Determine the (x, y) coordinate at the center of the cell enclosing the given text.  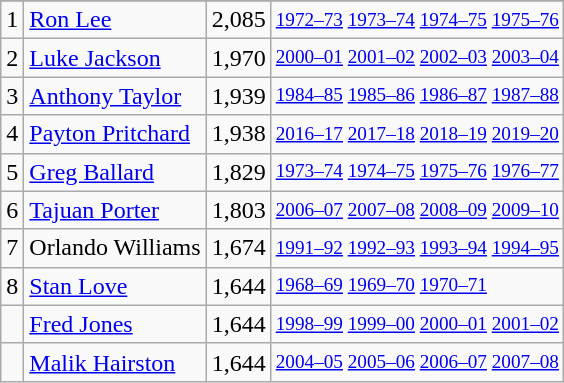
3 (12, 96)
7 (12, 248)
1968–69 1969–70 1970–71 (417, 286)
8 (12, 286)
1973–74 1974–75 1975–76 1976–77 (417, 172)
1,674 (238, 248)
1 (12, 20)
1972–73 1973–74 1974–75 1975–76 (417, 20)
1,803 (238, 210)
1,829 (238, 172)
6 (12, 210)
1984–85 1985–86 1986–87 1987–88 (417, 96)
Stan Love (115, 286)
Payton Pritchard (115, 134)
Greg Ballard (115, 172)
2006–07 2007–08 2008–09 2009–10 (417, 210)
1991–92 1992–93 1993–94 1994–95 (417, 248)
1,939 (238, 96)
Ron Lee (115, 20)
Tajuan Porter (115, 210)
2,085 (238, 20)
5 (12, 172)
2016–17 2017–18 2018–19 2019–20 (417, 134)
Orlando Williams (115, 248)
2 (12, 58)
Malik Hairston (115, 362)
Fred Jones (115, 324)
1998–99 1999–00 2000–01 2001–02 (417, 324)
Anthony Taylor (115, 96)
Luke Jackson (115, 58)
2000–01 2001–02 2002–03 2003–04 (417, 58)
1,938 (238, 134)
1,970 (238, 58)
4 (12, 134)
2004–05 2005–06 2006–07 2007–08 (417, 362)
